Search for the cell housing the specified text and yield its (x, y) center coordinate. 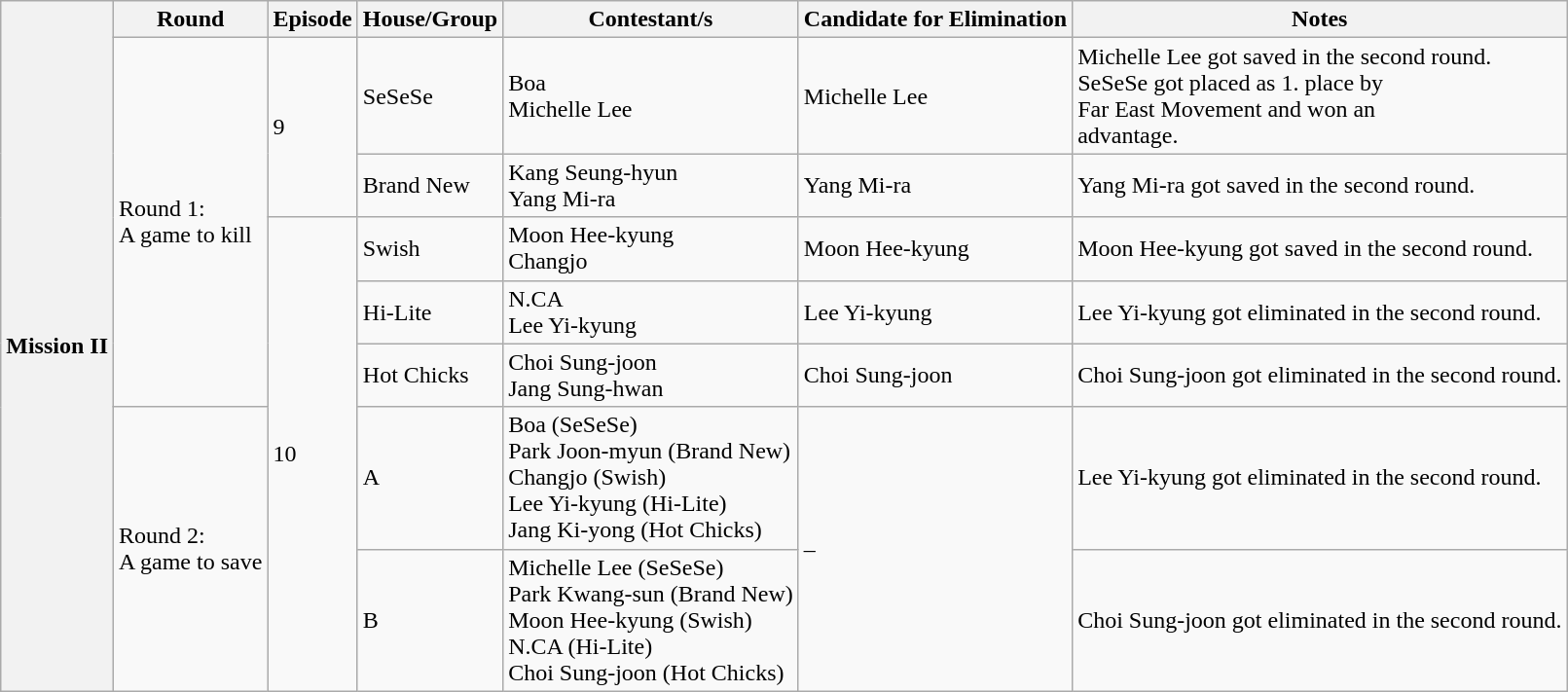
Episode (312, 19)
Mission II (57, 346)
Yang Mi-ra got saved in the second round. (1320, 185)
Swish (430, 249)
B (430, 620)
House/Group (430, 19)
Lee Yi-kyung (934, 311)
Brand New (430, 185)
– (934, 549)
SeSeSe (430, 95)
Hi-Lite (430, 311)
A (430, 478)
BoaMichelle Lee (651, 95)
Michelle Lee (934, 95)
N.CALee Yi-kyung (651, 311)
Moon Hee-kyungChangjo (651, 249)
Choi Sung-joonJang Sung-hwan (651, 376)
Moon Hee-kyung got saved in the second round. (1320, 249)
Choi Sung-joon (934, 376)
Round (191, 19)
Yang Mi-ra (934, 185)
Hot Chicks (430, 376)
10 (312, 454)
Boa (SeSeSe)Park Joon-myun (Brand New)Changjo (Swish)Lee Yi-kyung (Hi-Lite)Jang Ki-yong (Hot Chicks) (651, 478)
Moon Hee-kyung (934, 249)
Michelle Lee got saved in the second round.SeSeSe got placed as 1. place byFar East Movement and won anadvantage. (1320, 95)
Michelle Lee (SeSeSe)Park Kwang-sun (Brand New)Moon Hee-kyung (Swish)N.CA (Hi-Lite)Choi Sung-joon (Hot Chicks) (651, 620)
Kang Seung-hyunYang Mi-ra (651, 185)
Round 1:A game to kill (191, 222)
Notes (1320, 19)
Round 2:A game to save (191, 549)
Candidate for Elimination (934, 19)
9 (312, 127)
Contestant/s (651, 19)
